Find where the given text appears and provide that cell's center as [X, Y] coordinate. 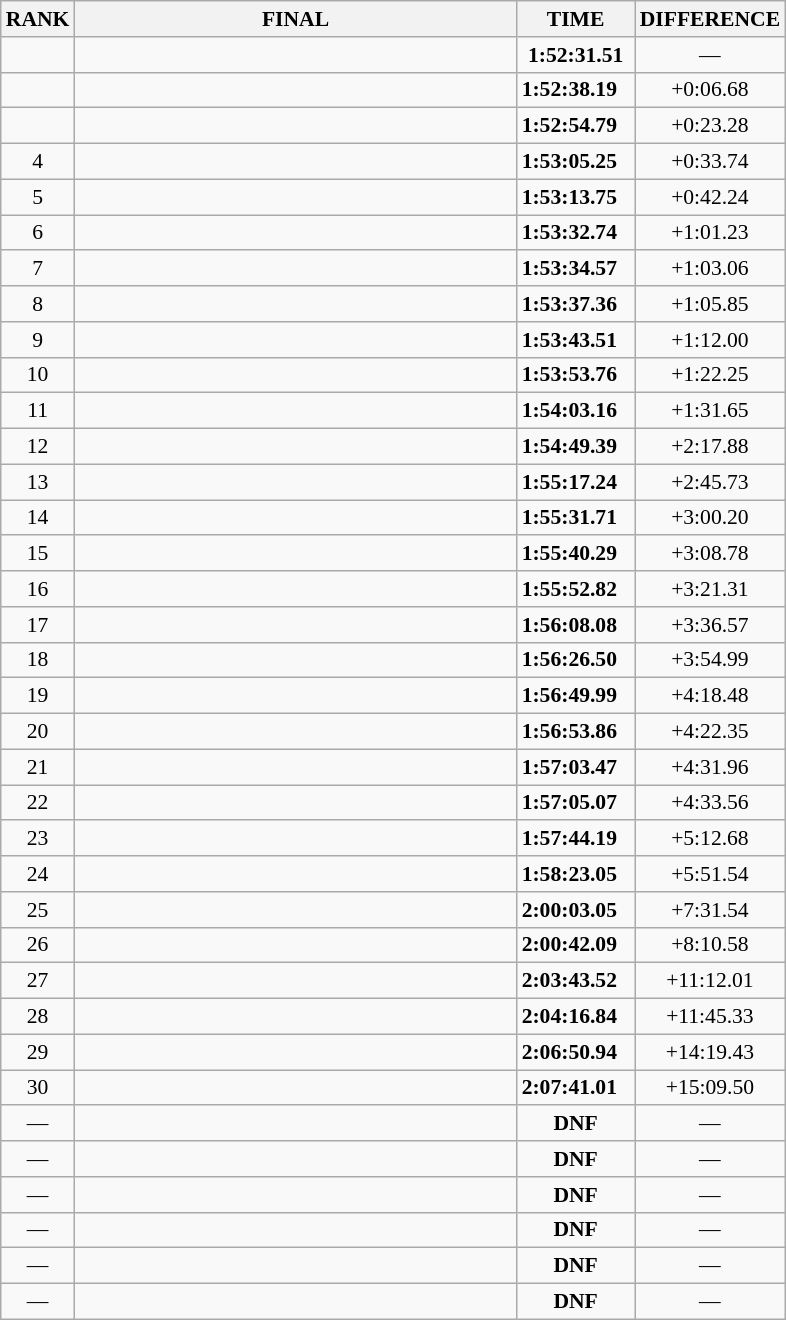
+3:00.20 [710, 518]
DIFFERENCE [710, 19]
1:52:54.79 [576, 126]
2:04:16.84 [576, 1017]
+4:22.35 [710, 732]
1:57:03.47 [576, 767]
6 [38, 233]
27 [38, 981]
+7:31.54 [710, 910]
1:55:40.29 [576, 554]
1:53:43.51 [576, 340]
25 [38, 910]
1:52:31.51 [576, 55]
4 [38, 162]
8 [38, 304]
+1:22.25 [710, 375]
1:53:37.36 [576, 304]
+1:31.65 [710, 411]
RANK [38, 19]
11 [38, 411]
1:53:53.76 [576, 375]
+11:12.01 [710, 981]
1:56:08.08 [576, 625]
+1:03.06 [710, 269]
1:54:49.39 [576, 447]
+2:17.88 [710, 447]
+0:33.74 [710, 162]
TIME [576, 19]
14 [38, 518]
1:53:34.57 [576, 269]
+8:10.58 [710, 945]
+14:19.43 [710, 1052]
23 [38, 839]
22 [38, 803]
+3:36.57 [710, 625]
26 [38, 945]
1:56:53.86 [576, 732]
19 [38, 696]
+4:31.96 [710, 767]
1:53:13.75 [576, 197]
1:55:31.71 [576, 518]
+11:45.33 [710, 1017]
+1:01.23 [710, 233]
21 [38, 767]
1:55:17.24 [576, 482]
+4:18.48 [710, 696]
+5:12.68 [710, 839]
1:56:26.50 [576, 660]
30 [38, 1088]
+3:21.31 [710, 589]
1:53:32.74 [576, 233]
+0:23.28 [710, 126]
+3:54.99 [710, 660]
1:56:49.99 [576, 696]
17 [38, 625]
18 [38, 660]
9 [38, 340]
1:54:03.16 [576, 411]
5 [38, 197]
+0:42.24 [710, 197]
1:58:23.05 [576, 874]
+4:33.56 [710, 803]
12 [38, 447]
13 [38, 482]
15 [38, 554]
FINAL [295, 19]
16 [38, 589]
2:03:43.52 [576, 981]
1:52:38.19 [576, 90]
+0:06.68 [710, 90]
7 [38, 269]
1:55:52.82 [576, 589]
1:57:44.19 [576, 839]
24 [38, 874]
20 [38, 732]
1:57:05.07 [576, 803]
2:07:41.01 [576, 1088]
+15:09.50 [710, 1088]
2:00:03.05 [576, 910]
+1:12.00 [710, 340]
+5:51.54 [710, 874]
+2:45.73 [710, 482]
2:06:50.94 [576, 1052]
2:00:42.09 [576, 945]
28 [38, 1017]
+1:05.85 [710, 304]
1:53:05.25 [576, 162]
10 [38, 375]
+3:08.78 [710, 554]
29 [38, 1052]
